For the text-containing cell, return its midpoint in [x, y] coordinate format. 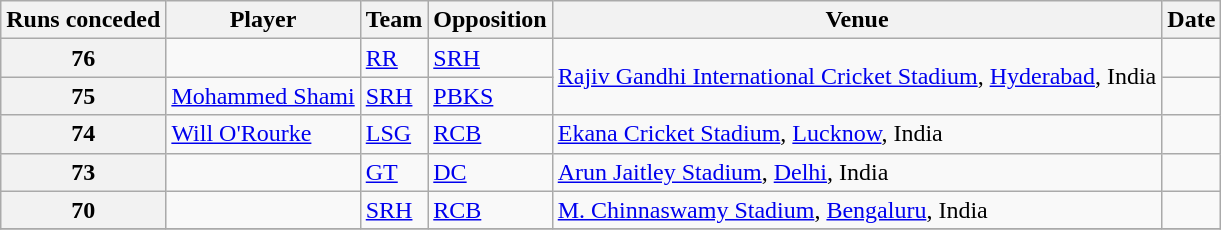
Date [1192, 20]
M. Chinnaswamy Stadium, Bengaluru, India [857, 210]
Runs conceded [84, 20]
74 [84, 134]
Mohammed Shami [263, 96]
Venue [857, 20]
RR [394, 58]
Ekana Cricket Stadium, Lucknow, India [857, 134]
Arun Jaitley Stadium, Delhi, India [857, 172]
Opposition [490, 20]
Will O'Rourke [263, 134]
76 [84, 58]
PBKS [490, 96]
73 [84, 172]
Rajiv Gandhi International Cricket Stadium, Hyderabad, India [857, 77]
DC [490, 172]
Player [263, 20]
Team [394, 20]
LSG [394, 134]
70 [84, 210]
75 [84, 96]
GT [394, 172]
